Scan for the cell matching the given text and deliver its [X, Y] coordinate at center. 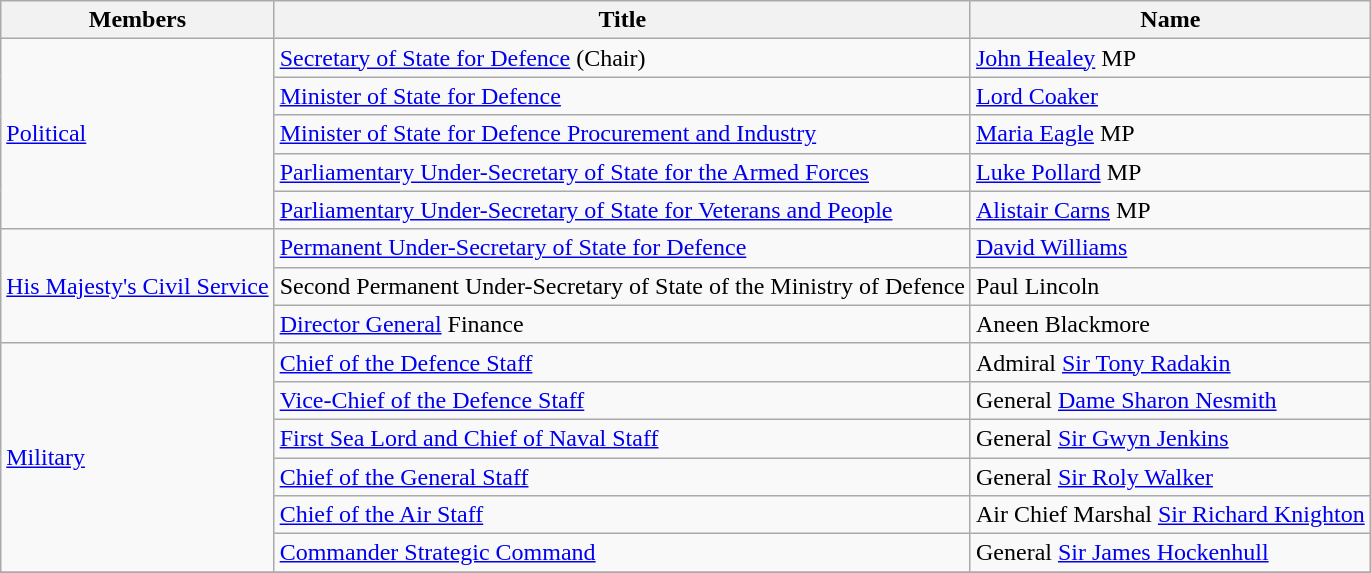
Director General Finance [622, 324]
Admiral Sir Tony Radakin [1170, 362]
Title [622, 20]
Minister of State for Defence Procurement and Industry [622, 134]
General Sir Gwyn Jenkins [1170, 438]
Vice-Chief of the Defence Staff [622, 400]
John Healey MP [1170, 58]
Chief of the General Staff [622, 477]
Political [138, 134]
First Sea Lord and Chief of Naval Staff [622, 438]
Secretary of State for Defence (Chair) [622, 58]
General Sir James Hockenhull [1170, 553]
Permanent Under-Secretary of State for Defence [622, 248]
General Sir Roly Walker [1170, 477]
Luke Pollard MP [1170, 172]
General Dame Sharon Nesmith [1170, 400]
Paul Lincoln [1170, 286]
Parliamentary Under-Secretary of State for the Armed Forces [622, 172]
David Williams [1170, 248]
Chief of the Air Staff [622, 515]
His Majesty's Civil Service [138, 286]
Minister of State for Defence [622, 96]
Military [138, 457]
Commander Strategic Command [622, 553]
Parliamentary Under-Secretary of State for Veterans and People [622, 210]
Lord Coaker [1170, 96]
Second Permanent Under-Secretary of State of the Ministry of Defence [622, 286]
Members [138, 20]
Maria Eagle MP [1170, 134]
Chief of the Defence Staff [622, 362]
Name [1170, 20]
Alistair Carns MP [1170, 210]
Air Chief Marshal Sir Richard Knighton [1170, 515]
Aneen Blackmore [1170, 324]
